Locate the cell with the specified text and output its [x, y] center coordinate. 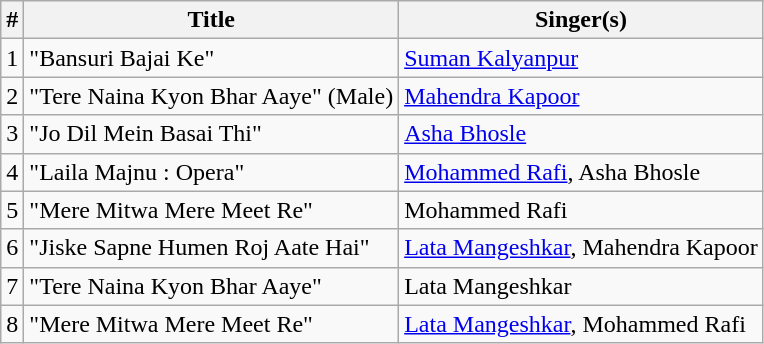
Title [212, 20]
Singer(s) [582, 20]
8 [12, 324]
4 [12, 172]
"Tere Naina Kyon Bhar Aaye" [212, 286]
"Jo Dil Mein Basai Thi" [212, 134]
"Jiske Sapne Humen Roj Aate Hai" [212, 248]
"Bansuri Bajai Ke" [212, 58]
Lata Mangeshkar [582, 286]
Lata Mangeshkar, Mahendra Kapoor [582, 248]
2 [12, 96]
Mahendra Kapoor [582, 96]
Suman Kalyanpur [582, 58]
7 [12, 286]
Lata Mangeshkar, Mohammed Rafi [582, 324]
"Tere Naina Kyon Bhar Aaye" (Male) [212, 96]
3 [12, 134]
"Laila Majnu : Opera" [212, 172]
1 [12, 58]
# [12, 20]
6 [12, 248]
Asha Bhosle [582, 134]
Mohammed Rafi, Asha Bhosle [582, 172]
Mohammed Rafi [582, 210]
5 [12, 210]
